Return the (X, Y) coordinate for the center point of the cell that contains the specified text.  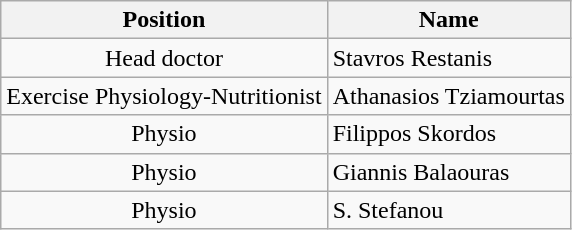
Position (164, 20)
S. Stefanou (448, 210)
Name (448, 20)
Giannis Balaouras (448, 172)
Athanasios Tziamourtas (448, 96)
Head doctor (164, 58)
Stavros Restanis (448, 58)
Filippos Skordos (448, 134)
Exercise Physiology-Nutritionist (164, 96)
